Determine the [X, Y] coordinate at the center of the cell enclosing the given text.  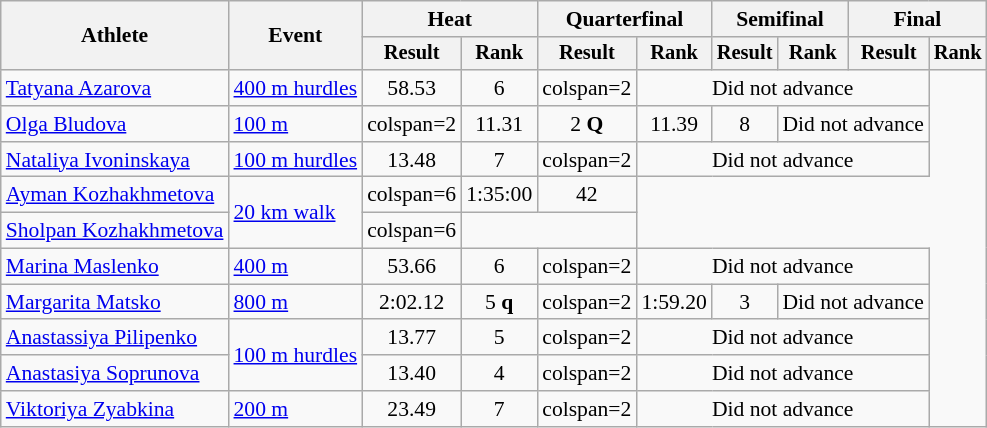
Sholpan Kozhakhmetova [115, 231]
Semifinal [780, 19]
Tatyana Azarova [115, 88]
42 [586, 195]
1:35:00 [499, 195]
100 m [295, 124]
5 q [499, 302]
Anastassiya Pilipenko [115, 338]
400 m [295, 267]
5 [499, 338]
8 [745, 124]
Heat [450, 19]
13.48 [412, 160]
13.40 [412, 373]
Viktoriya Zyabkina [115, 409]
1:59.20 [674, 302]
20 km walk [295, 212]
200 m [295, 409]
2:02.12 [412, 302]
800 m [295, 302]
Nataliya Ivoninskaya [115, 160]
Margarita Matsko [115, 302]
400 m hurdles [295, 88]
Event [295, 36]
4 [499, 373]
23.49 [412, 409]
Marina Maslenko [115, 267]
Quarterfinal [624, 19]
58.53 [412, 88]
11.39 [674, 124]
53.66 [412, 267]
11.31 [499, 124]
Anastasiya Soprunova [115, 373]
Olga Bludova [115, 124]
Final [917, 19]
3 [745, 302]
13.77 [412, 338]
2 Q [586, 124]
Ayman Kozhakhmetova [115, 195]
Athlete [115, 36]
